Locate the cell with the specified text and output its (x, y) center coordinate. 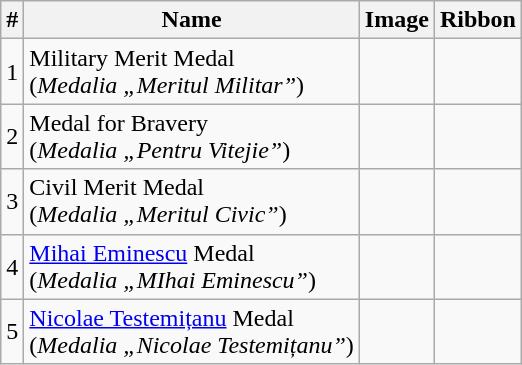
5 (12, 332)
2 (12, 136)
4 (12, 266)
Image (396, 20)
Medal for Bravery(Medalia „Pentru Vitejie”) (192, 136)
Mihai Eminescu Medal(Medalia „MIhai Eminescu”) (192, 266)
Name (192, 20)
Ribbon (478, 20)
Nicolae Testemițanu Medal(Medalia „Nicolae Testemițanu”) (192, 332)
3 (12, 202)
# (12, 20)
Military Merit Medal(Medalia „Meritul Militar”) (192, 72)
1 (12, 72)
Civil Merit Medal(Medalia „Meritul Civic”) (192, 202)
